Return (x, y) of the center of cell containing provided text 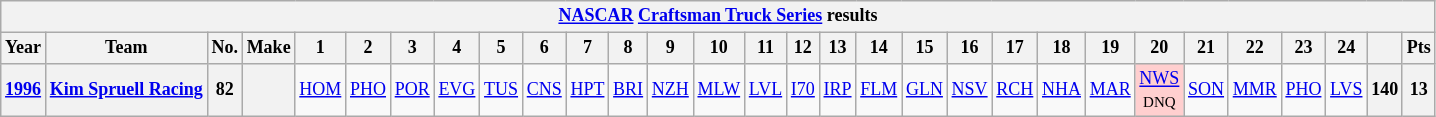
18 (1062, 48)
Year (24, 48)
9 (670, 48)
HOM (320, 90)
15 (925, 48)
HPT (588, 90)
MLW (718, 90)
14 (879, 48)
2 (368, 48)
3 (412, 48)
LVL (765, 90)
MMR (1254, 90)
17 (1015, 48)
BRI (628, 90)
82 (224, 90)
16 (970, 48)
FLM (879, 90)
NWSDNQ (1160, 90)
No. (224, 48)
23 (1304, 48)
11 (765, 48)
20 (1160, 48)
NZH (670, 90)
Kim Spruell Racing (126, 90)
1 (320, 48)
22 (1254, 48)
8 (628, 48)
21 (1206, 48)
7 (588, 48)
Make (268, 48)
I70 (802, 90)
CNS (544, 90)
RCH (1015, 90)
NHA (1062, 90)
NASCAR Craftsman Truck Series results (718, 16)
4 (457, 48)
EVG (457, 90)
19 (1110, 48)
10 (718, 48)
5 (502, 48)
MAR (1110, 90)
LVS (1346, 90)
TUS (502, 90)
6 (544, 48)
12 (802, 48)
IRP (838, 90)
24 (1346, 48)
POR (412, 90)
GLN (925, 90)
1996 (24, 90)
SON (1206, 90)
Team (126, 48)
Pts (1418, 48)
140 (1385, 90)
NSV (970, 90)
